Output the [X, Y] coordinate of the center of the cell containing the given text.  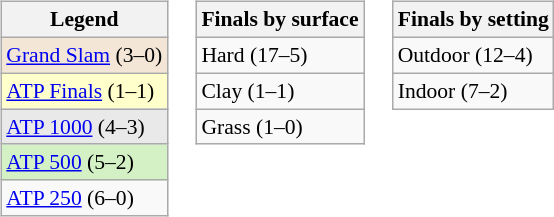
Hard (17–5) [280, 55]
Grass (1–0) [280, 127]
ATP Finals (1–1) [84, 91]
Grand Slam (3–0) [84, 55]
Clay (1–1) [280, 91]
Finals by setting [474, 20]
Indoor (7–2) [474, 91]
Legend [84, 20]
Outdoor (12–4) [474, 55]
ATP 250 (6–0) [84, 198]
ATP 1000 (4–3) [84, 127]
Finals by surface [280, 20]
ATP 500 (5–2) [84, 162]
